Pinpoint the cell where the given text exists, returning its (X, Y) midpoint coordinate. 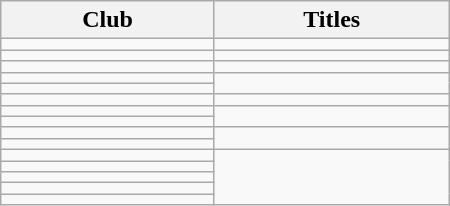
Club (108, 20)
Titles (332, 20)
